Capture the cell that displays the provided text and extract its (x, y) central coordinate. 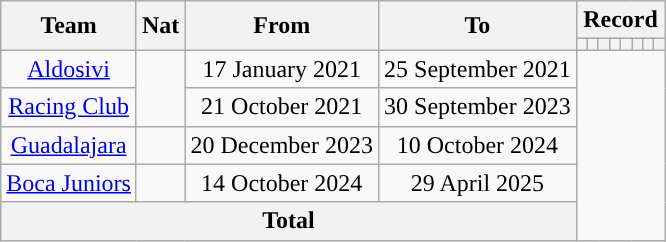
30 September 2023 (478, 107)
25 September 2021 (478, 69)
Record (620, 20)
Team (69, 26)
From (282, 26)
To (478, 26)
Guadalajara (69, 145)
10 October 2024 (478, 145)
29 April 2025 (478, 183)
Racing Club (69, 107)
20 December 2023 (282, 145)
Aldosivi (69, 69)
21 October 2021 (282, 107)
Boca Juniors (69, 183)
Total (288, 221)
Nat (160, 26)
14 October 2024 (282, 183)
17 January 2021 (282, 69)
